Search for the cell housing the specified text and yield its (X, Y) center coordinate. 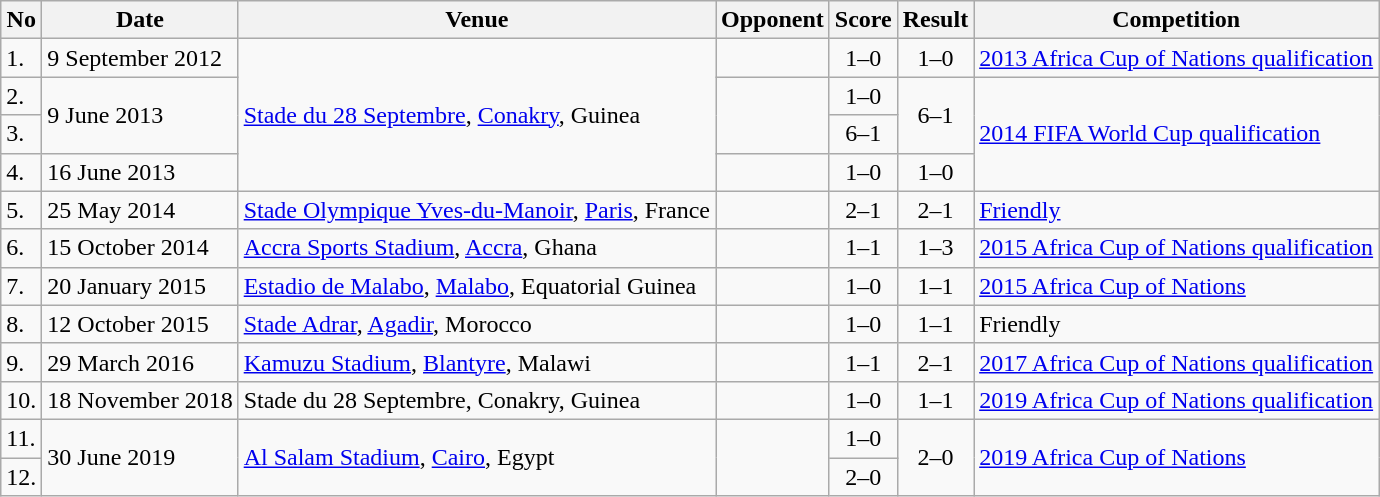
18 November 2018 (140, 400)
15 October 2014 (140, 248)
Result (935, 20)
2019 Africa Cup of Nations (1176, 457)
1. (22, 58)
4. (22, 172)
2014 FIFA World Cup qualification (1176, 134)
1–3 (935, 248)
7. (22, 286)
No (22, 20)
Estadio de Malabo, Malabo, Equatorial Guinea (476, 286)
2015 Africa Cup of Nations (1176, 286)
2017 Africa Cup of Nations qualification (1176, 362)
2013 Africa Cup of Nations qualification (1176, 58)
Al Salam Stadium, Cairo, Egypt (476, 457)
2019 Africa Cup of Nations qualification (1176, 400)
10. (22, 400)
Competition (1176, 20)
Accra Sports Stadium, Accra, Ghana (476, 248)
12 October 2015 (140, 324)
2. (22, 96)
29 March 2016 (140, 362)
8. (22, 324)
11. (22, 438)
5. (22, 210)
2015 Africa Cup of Nations qualification (1176, 248)
3. (22, 134)
Opponent (773, 20)
Kamuzu Stadium, Blantyre, Malawi (476, 362)
25 May 2014 (140, 210)
Stade Olympique Yves-du-Manoir, Paris, France (476, 210)
Score (863, 20)
Date (140, 20)
20 January 2015 (140, 286)
9 September 2012 (140, 58)
Stade Adrar, Agadir, Morocco (476, 324)
12. (22, 477)
9 June 2013 (140, 115)
6. (22, 248)
16 June 2013 (140, 172)
Venue (476, 20)
9. (22, 362)
30 June 2019 (140, 457)
